Return the [X, Y] coordinate for the center point of the cell that contains the specified text.  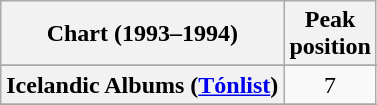
Chart (1993–1994) [142, 34]
Peakposition [330, 34]
7 [330, 85]
Icelandic Albums (Tónlist) [142, 85]
